Find where the given text appears and provide that cell's center as (X, Y) coordinate. 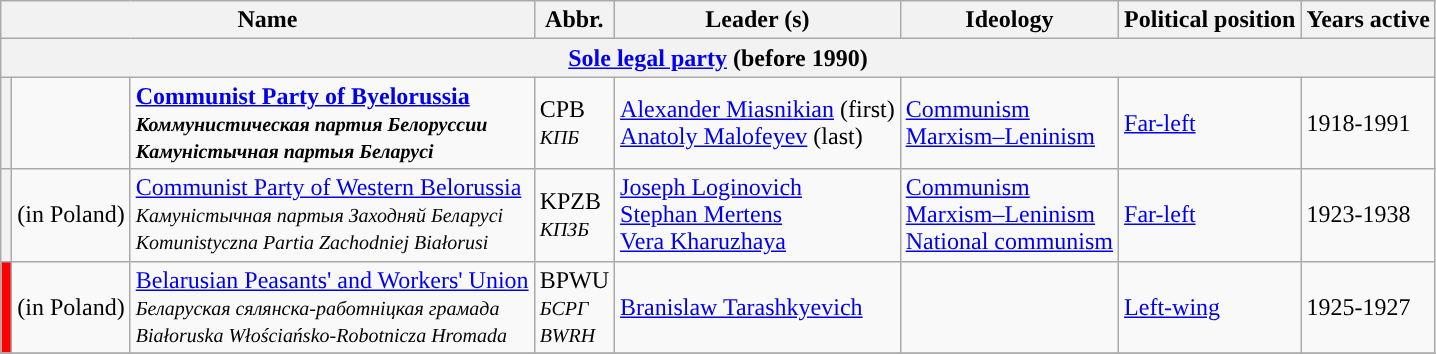
CPBКПБ (574, 123)
CommunismMarxism–LeninismNational communism (1009, 215)
Communist Party of Western BelorussiaКамуністычная партыя Заходняй БеларусіKomunistyczna Partia Zachodniej Białorusi (332, 215)
Communist Party of ByelorussiaКоммунистическая партия БелоруссииКамуністычная партыя Беларусі (332, 123)
Alexander Miasnikian (first)Anatoly Malofeyev (last) (758, 123)
Branislaw Tarashkyevich (758, 307)
CommunismMarxism–Leninism (1009, 123)
Political position (1210, 20)
1925-1927 (1368, 307)
Leader (s) (758, 20)
Belarusian Peasants' and Workers' UnionБеларуская сялянска-работніцкая грамадаBiałoruska Włościańsko-Robotnicza Hromada (332, 307)
Name (268, 20)
1918-1991 (1368, 123)
Years active (1368, 20)
Sole legal party (before 1990) (718, 58)
BPWUБСРГBWRH (574, 307)
KPZBКПЗБ (574, 215)
Abbr. (574, 20)
1923-1938 (1368, 215)
Left-wing (1210, 307)
Ideology (1009, 20)
Joseph LoginovichStephan MertensVera Kharuzhaya (758, 215)
